Determine the (x, y) coordinate at the center of the cell enclosing the given text.  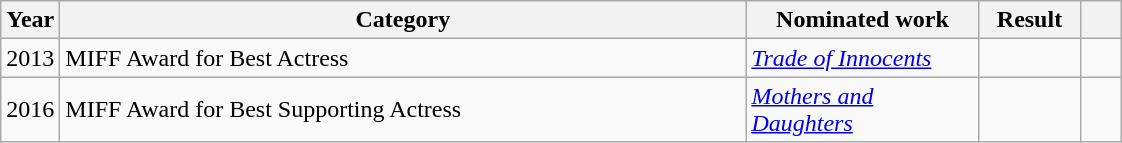
2016 (30, 110)
Trade of Innocents (862, 58)
2013 (30, 58)
MIFF Award for Best Supporting Actress (403, 110)
Year (30, 20)
Nominated work (862, 20)
Category (403, 20)
Mothers and Daughters (862, 110)
MIFF Award for Best Actress (403, 58)
Result (1030, 20)
